From the cell containing the given text, extract its center point as (x, y) coordinate. 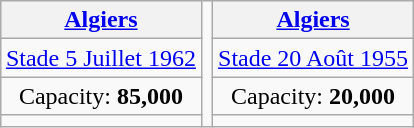
Stade 5 Juillet 1962 (100, 58)
Capacity: 85,000 (100, 96)
Stade 20 Août 1955 (314, 58)
Capacity: 20,000 (314, 96)
